Pinpoint the cell where the given text exists, returning its [x, y] midpoint coordinate. 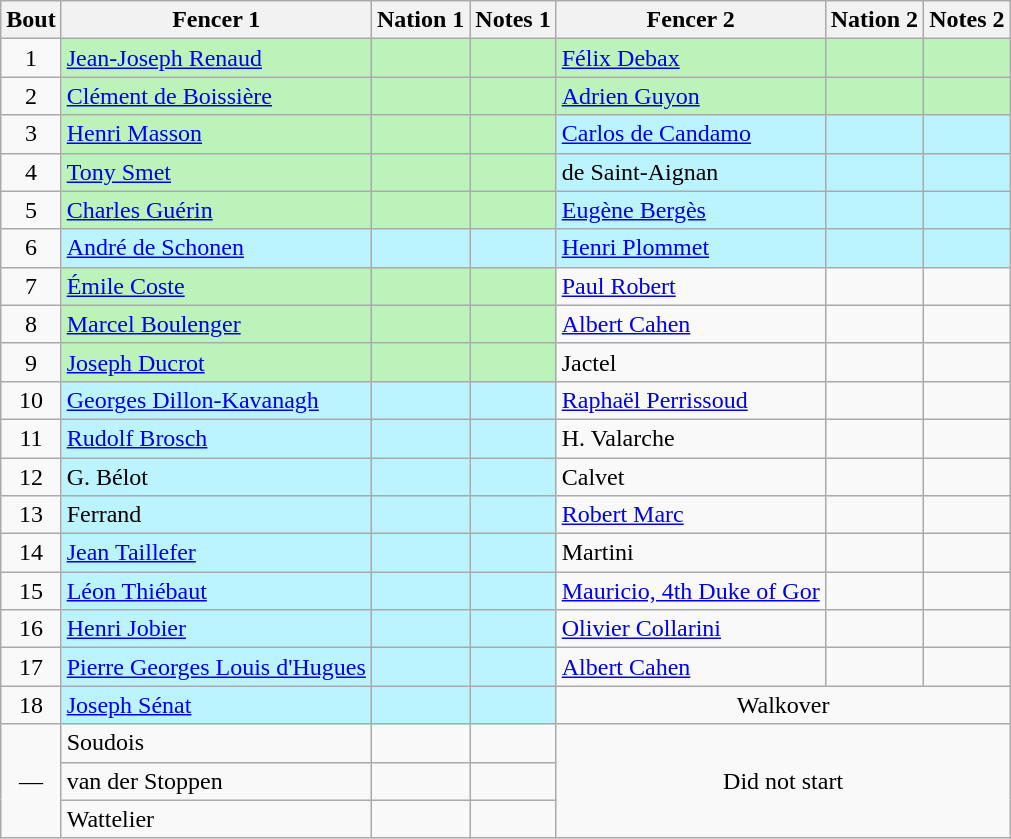
Calvet [690, 477]
Walkover [783, 705]
van der Stoppen [216, 781]
Jean-Joseph Renaud [216, 58]
Jean Taillefer [216, 553]
Charles Guérin [216, 210]
11 [31, 438]
Georges Dillon-Kavanagh [216, 400]
9 [31, 362]
5 [31, 210]
Marcel Boulenger [216, 324]
Jactel [690, 362]
Henri Jobier [216, 629]
Rudolf Brosch [216, 438]
1 [31, 58]
18 [31, 705]
17 [31, 667]
16 [31, 629]
14 [31, 553]
Henri Plommet [690, 248]
Soudois [216, 743]
Notes 2 [967, 20]
Joseph Sénat [216, 705]
Did not start [783, 781]
— [31, 781]
4 [31, 172]
Ferrand [216, 515]
Tony Smet [216, 172]
Henri Masson [216, 134]
Paul Robert [690, 286]
Bout [31, 20]
Pierre Georges Louis d'Hugues [216, 667]
Adrien Guyon [690, 96]
de Saint-Aignan [690, 172]
Mauricio, 4th Duke of Gor [690, 591]
Nation 1 [420, 20]
Joseph Ducrot [216, 362]
Eugène Bergès [690, 210]
Léon Thiébaut [216, 591]
12 [31, 477]
10 [31, 400]
Fencer 2 [690, 20]
Fencer 1 [216, 20]
Notes 1 [513, 20]
6 [31, 248]
Robert Marc [690, 515]
Wattelier [216, 819]
3 [31, 134]
8 [31, 324]
Olivier Collarini [690, 629]
15 [31, 591]
7 [31, 286]
Martini [690, 553]
Carlos de Candamo [690, 134]
André de Schonen [216, 248]
Félix Debax [690, 58]
Émile Coste [216, 286]
H. Valarche [690, 438]
Raphaël Perrissoud [690, 400]
2 [31, 96]
G. Bélot [216, 477]
13 [31, 515]
Clément de Boissière [216, 96]
Nation 2 [874, 20]
